Capture the cell that displays the provided text and extract its (x, y) central coordinate. 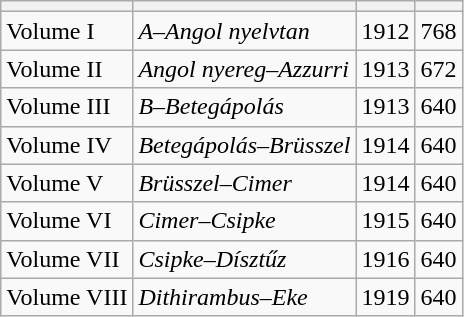
Angol nyereg–Azzurri (244, 69)
768 (438, 31)
A–Angol nyelvtan (244, 31)
Volume IV (67, 145)
Brüsszel–Cimer (244, 183)
Volume VIII (67, 297)
B–Betegápolás (244, 107)
1916 (386, 259)
672 (438, 69)
Volume III (67, 107)
Volume VII (67, 259)
Cimer–Csipke (244, 221)
1919 (386, 297)
Dithirambus–Eke (244, 297)
1915 (386, 221)
Volume I (67, 31)
Betegápolás–Brüsszel (244, 145)
Volume V (67, 183)
Volume II (67, 69)
Csipke–Dísztűz (244, 259)
1912 (386, 31)
Volume VI (67, 221)
